For the text-containing cell, return its midpoint in (X, Y) coordinate format. 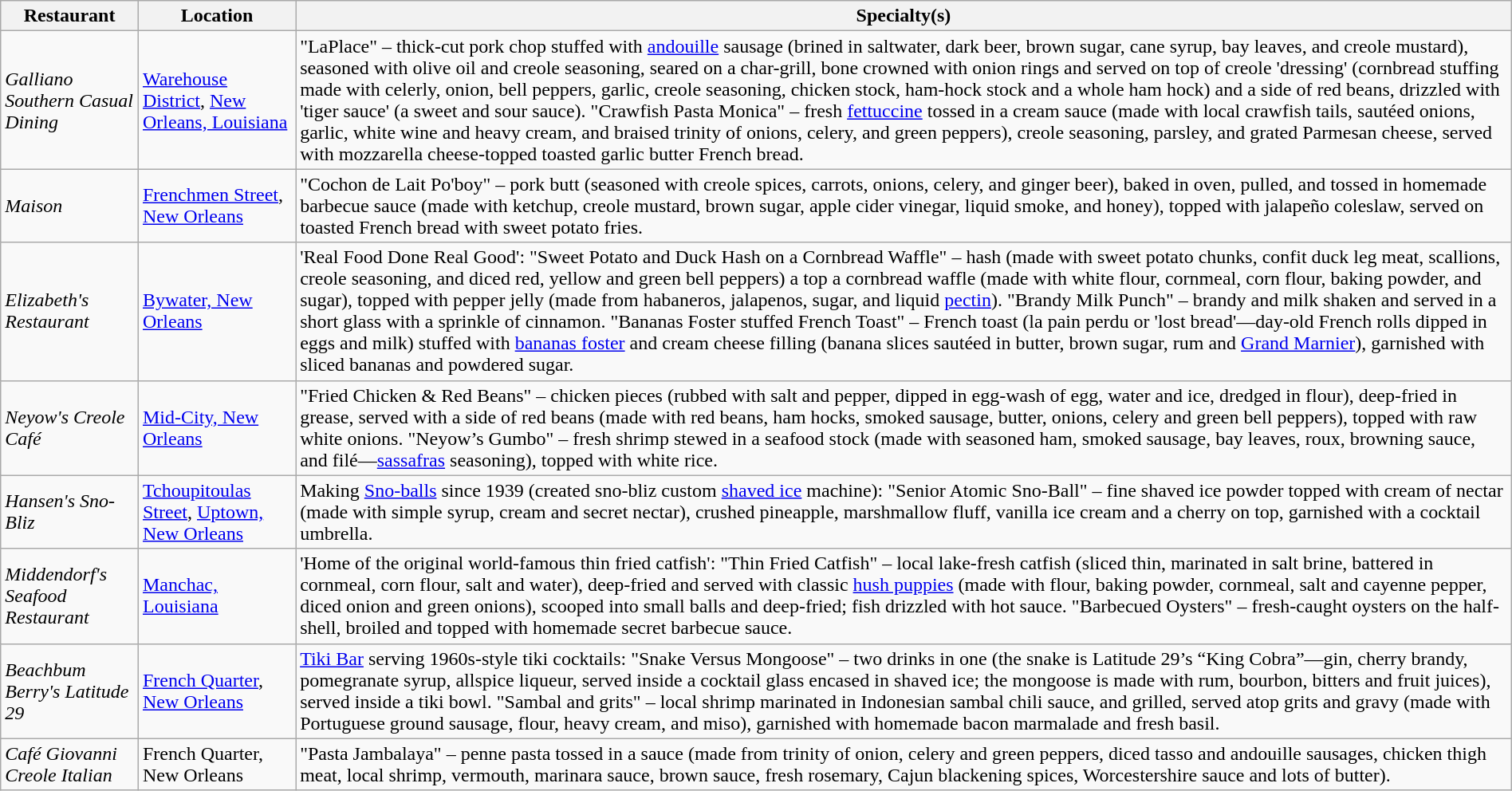
Neyow's Creole Café (70, 427)
Beachbum Berry's Latitude 29 (70, 691)
Café Giovanni Creole Italian (70, 764)
Warehouse District, New Orleans, Louisiana (217, 100)
Maison (70, 206)
Hansen's Sno-Bliz (70, 512)
Specialty(s) (904, 16)
Frenchmen Street, New Orleans (217, 206)
Galliano Southern Casual Dining (70, 100)
Middendorf's Seafood Restaurant (70, 596)
Manchac, Louisiana (217, 596)
Tchoupitoulas Street, Uptown, New Orleans (217, 512)
Location (217, 16)
Elizabeth's Restaurant (70, 311)
Bywater, New Orleans (217, 311)
Restaurant (70, 16)
Mid-City, New Orleans (217, 427)
